Locate the cell with the specified text and output its (x, y) center coordinate. 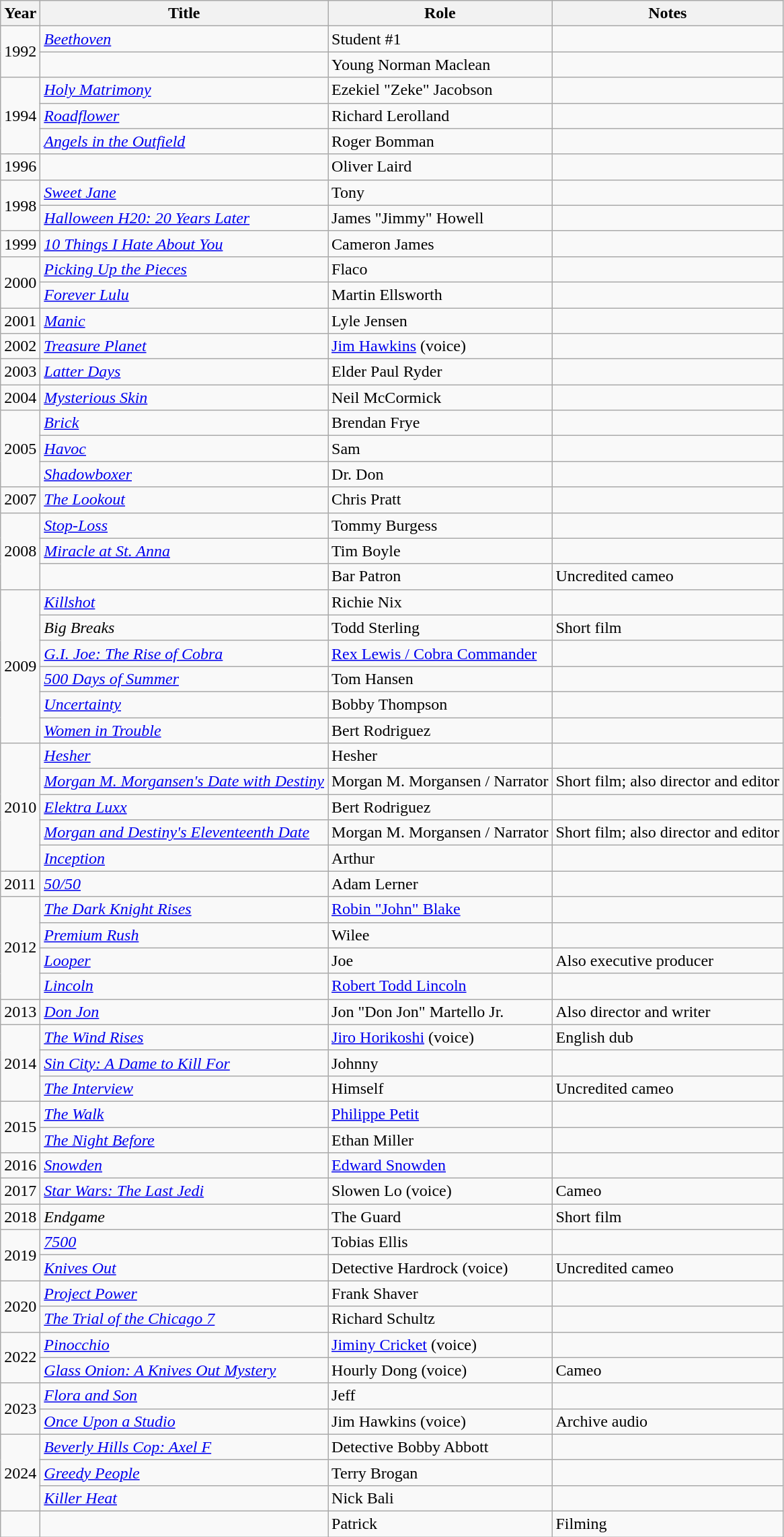
Sin City: A Dame to Kill For (184, 1063)
2000 (20, 282)
Slowen Lo (voice) (440, 1191)
Inception (184, 858)
1998 (20, 205)
Robert Todd Lincoln (440, 986)
Forever Lulu (184, 295)
Havoc (184, 449)
Student #1 (440, 39)
Richie Nix (440, 602)
Tom Hansen (440, 679)
2012 (20, 948)
Neil McCormick (440, 398)
Chris Pratt (440, 500)
Flaco (440, 269)
Philippe Petit (440, 1114)
Killer Heat (184, 1498)
Women in Trouble (184, 730)
Filming (668, 1524)
Elder Paul Ryder (440, 372)
2008 (20, 551)
Archive audio (668, 1421)
Ezekiel "Zeke" Jacobson (440, 90)
The Wind Rises (184, 1037)
The Walk (184, 1114)
English dub (668, 1037)
The Dark Knight Rises (184, 909)
Richard Lerolland (440, 116)
Also director and writer (668, 1012)
Stop-Loss (184, 525)
Sam (440, 449)
Morgan M. Morgansen's Date with Destiny (184, 782)
1994 (20, 116)
Detective Hardrock (voice) (440, 1268)
2013 (20, 1012)
2009 (20, 666)
Project Power (184, 1294)
2007 (20, 500)
2020 (20, 1306)
Richard Schultz (440, 1319)
2005 (20, 449)
The Night Before (184, 1140)
Joe (440, 961)
2003 (20, 372)
Beethoven (184, 39)
Tim Boyle (440, 551)
Angels in the Outfield (184, 141)
The Guard (440, 1217)
2022 (20, 1357)
Holy Matrimony (184, 90)
Shadowboxer (184, 474)
2023 (20, 1409)
Roger Bomman (440, 141)
Morgan and Destiny's Eleventeenth Date (184, 833)
Mysterious Skin (184, 398)
Terry Brogan (440, 1472)
Martin Ellsworth (440, 295)
Flora and Son (184, 1396)
Hourly Dong (voice) (440, 1370)
2002 (20, 346)
Lincoln (184, 986)
Looper (184, 961)
Latter Days (184, 372)
Greedy People (184, 1472)
Wilee (440, 935)
Edward Snowden (440, 1166)
Tommy Burgess (440, 525)
1999 (20, 243)
Beverly Hills Cop: Axel F (184, 1447)
2011 (20, 884)
2024 (20, 1472)
Rex Lewis / Cobra Commander (440, 653)
500 Days of Summer (184, 679)
Jiro Horikoshi (voice) (440, 1037)
2017 (20, 1191)
Patrick (440, 1524)
Pinocchio (184, 1345)
Tobias Ellis (440, 1242)
Once Upon a Studio (184, 1421)
The Lookout (184, 500)
Premium Rush (184, 935)
Brick (184, 423)
Endgame (184, 1217)
James "Jimmy" Howell (440, 218)
Knives Out (184, 1268)
Ethan Miller (440, 1140)
Killshot (184, 602)
Roadflower (184, 116)
Picking Up the Pieces (184, 269)
2019 (20, 1255)
The Trial of the Chicago 7 (184, 1319)
2014 (20, 1063)
Manic (184, 321)
Snowden (184, 1166)
2015 (20, 1127)
Himself (440, 1088)
Star Wars: The Last Jedi (184, 1191)
Jeff (440, 1396)
Johnny (440, 1063)
Also executive producer (668, 961)
Role (440, 13)
2004 (20, 398)
Lyle Jensen (440, 321)
Treasure Planet (184, 346)
Miracle at St. Anna (184, 551)
Don Jon (184, 1012)
2016 (20, 1166)
Todd Sterling (440, 628)
Title (184, 13)
Brendan Frye (440, 423)
Frank Shaver (440, 1294)
Detective Bobby Abbott (440, 1447)
Sweet Jane (184, 192)
7500 (184, 1242)
Elektra Luxx (184, 807)
Adam Lerner (440, 884)
Robin "John" Blake (440, 909)
Bar Patron (440, 576)
Year (20, 13)
10 Things I Hate About You (184, 243)
Halloween H20: 20 Years Later (184, 218)
Bobby Thompson (440, 704)
Big Breaks (184, 628)
50/50 (184, 884)
Jiminy Cricket (voice) (440, 1345)
Young Norman Maclean (440, 65)
Glass Onion: A Knives Out Mystery (184, 1370)
Cameron James (440, 243)
Notes (668, 13)
2001 (20, 321)
Uncertainty (184, 704)
1996 (20, 167)
G.I. Joe: The Rise of Cobra (184, 653)
Dr. Don (440, 474)
2018 (20, 1217)
Tony (440, 192)
Arthur (440, 858)
Nick Bali (440, 1498)
Oliver Laird (440, 167)
1992 (20, 52)
2010 (20, 807)
The Interview (184, 1088)
Jon "Don Jon" Martello Jr. (440, 1012)
